Identify which cell holds the provided text, then report its (x, y) central coordinate. 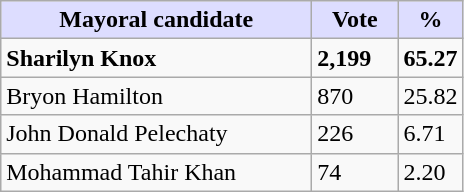
2.20 (430, 172)
74 (355, 172)
65.27 (430, 58)
226 (355, 134)
Bryon Hamilton (156, 96)
Vote (355, 20)
Sharilyn Knox (156, 58)
John Donald Pelechaty (156, 134)
Mayoral candidate (156, 20)
2,199 (355, 58)
Mohammad Tahir Khan (156, 172)
% (430, 20)
25.82 (430, 96)
6.71 (430, 134)
870 (355, 96)
